Capture the cell that displays the provided text and extract its [X, Y] central coordinate. 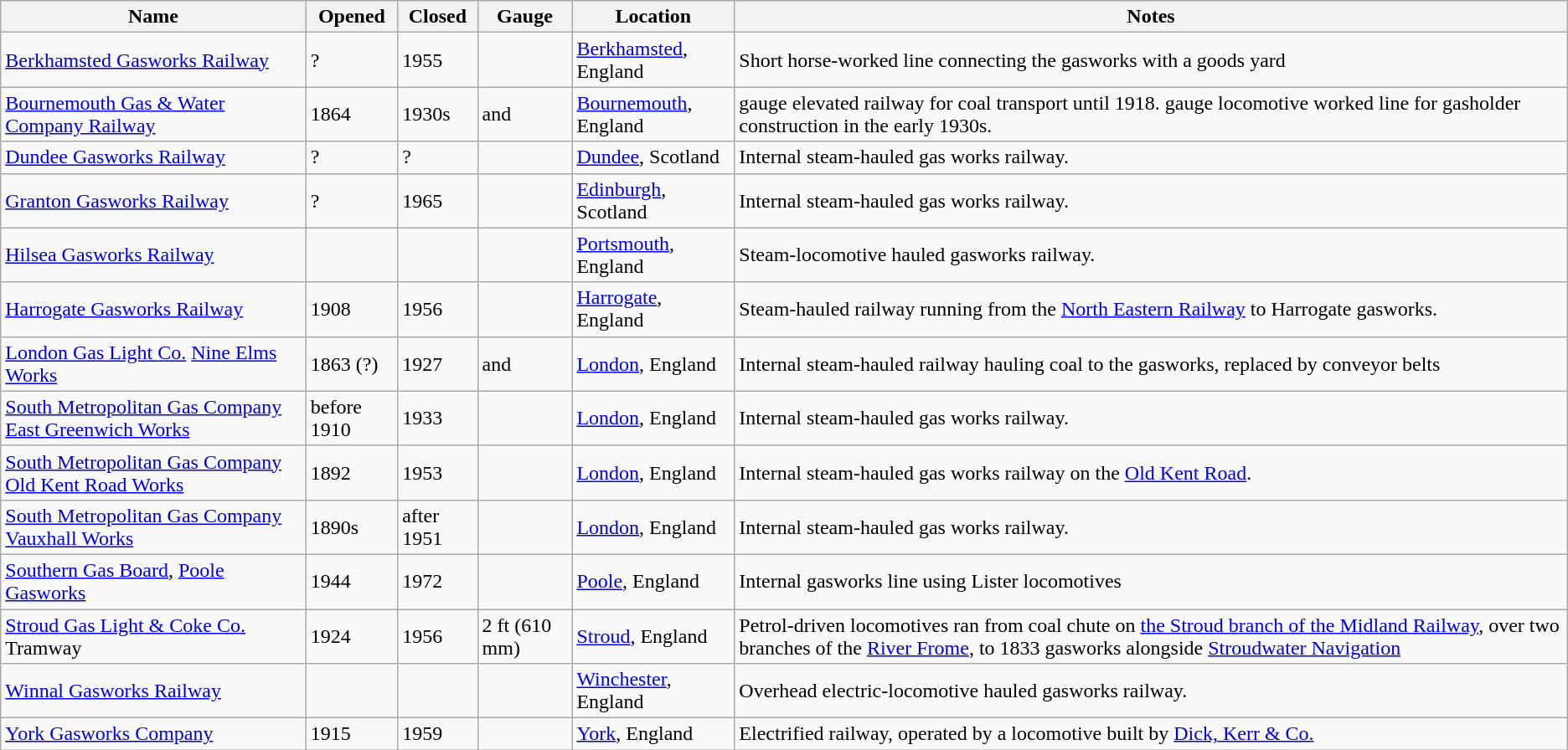
York Gasworks Company [153, 734]
1863 (?) [352, 363]
Electrified railway, operated by a locomotive built by Dick, Kerr & Co. [1151, 734]
Portsmouth, England [653, 254]
Name [153, 17]
1944 [352, 581]
1965 [437, 201]
1953 [437, 472]
Internal steam-hauled gas works railway on the Old Kent Road. [1151, 472]
1924 [352, 636]
Opened [352, 17]
Winnal Gasworks Railway [153, 691]
before 1910 [352, 419]
Notes [1151, 17]
Gauge [524, 17]
Short horse-worked line connecting the gasworks with a goods yard [1151, 60]
1959 [437, 734]
Location [653, 17]
1892 [352, 472]
Poole, England [653, 581]
Harrogate, England [653, 310]
Hilsea Gasworks Railway [153, 254]
1927 [437, 363]
1972 [437, 581]
1864 [352, 114]
after 1951 [437, 527]
1908 [352, 310]
Harrogate Gasworks Railway [153, 310]
Bournemouth, England [653, 114]
Internal gasworks line using Lister locomotives [1151, 581]
Steam-hauled railway running from the North Eastern Railway to Harrogate gasworks. [1151, 310]
Dundee Gasworks Railway [153, 157]
Internal steam-hauled railway hauling coal to the gasworks, replaced by conveyor belts [1151, 363]
2 ft (610 mm) [524, 636]
1955 [437, 60]
Dundee, Scotland [653, 157]
York, England [653, 734]
Edinburgh, Scotland [653, 201]
Overhead electric-locomotive hauled gasworks railway. [1151, 691]
Stroud, England [653, 636]
Southern Gas Board, Poole Gasworks [153, 581]
South Metropolitan Gas Company Vauxhall Works [153, 527]
Berkhamsted, England [653, 60]
Bournemouth Gas & Water Company Railway [153, 114]
Stroud Gas Light & Coke Co. Tramway [153, 636]
1930s [437, 114]
South Metropolitan Gas Company Old Kent Road Works [153, 472]
1890s [352, 527]
South Metropolitan Gas Company East Greenwich Works [153, 419]
Steam-locomotive hauled gasworks railway. [1151, 254]
1933 [437, 419]
gauge elevated railway for coal transport until 1918. gauge locomotive worked line for gasholder construction in the early 1930s. [1151, 114]
1915 [352, 734]
Closed [437, 17]
Berkhamsted Gasworks Railway [153, 60]
Winchester, England [653, 691]
Granton Gasworks Railway [153, 201]
London Gas Light Co. Nine Elms Works [153, 363]
